Scan for the cell matching the given text and deliver its (x, y) coordinate at center. 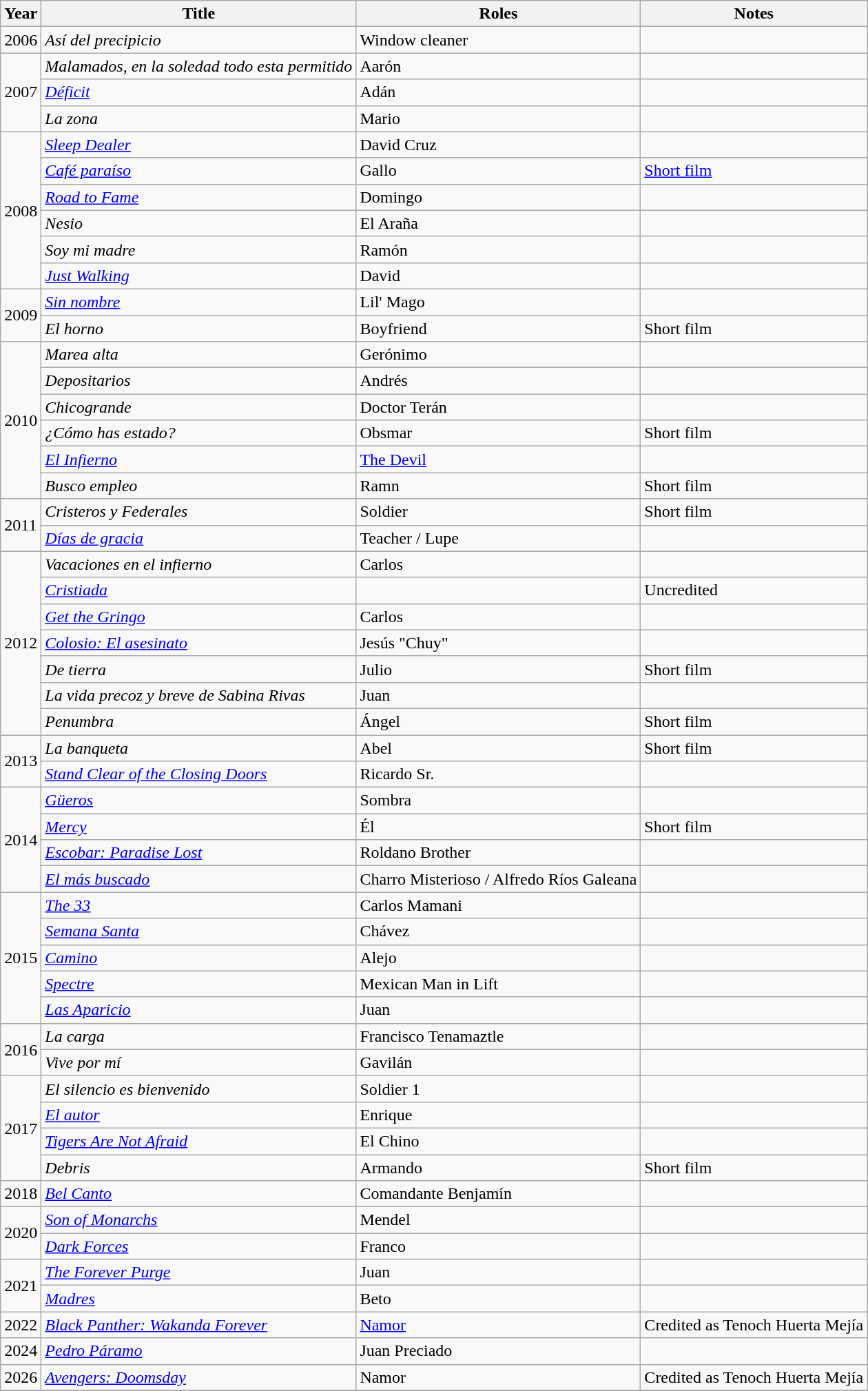
2026 (21, 1377)
Get the Gringo (198, 617)
Colosio: El asesinato (198, 643)
Soldier 1 (499, 1089)
¿Cómo has estado? (198, 433)
Gavilán (499, 1062)
2021 (21, 1286)
Doctor Terán (499, 407)
2011 (21, 525)
Armando (499, 1168)
2017 (21, 1128)
Alejo (499, 958)
Teacher / Lupe (499, 538)
Domingo (499, 197)
Tigers Are Not Afraid (198, 1141)
Bel Canto (198, 1194)
Comandante Benjamín (499, 1194)
2020 (21, 1233)
Gerónimo (499, 355)
Malamados, en la soledad todo esta permitido (198, 66)
Carlos Mamani (499, 905)
Year (21, 14)
Dark Forces (198, 1246)
Window cleaner (499, 40)
2006 (21, 40)
Mendel (499, 1220)
Gallo (499, 171)
Franco (499, 1246)
Ricardo Sr. (499, 774)
Roldano Brother (499, 853)
Busco empleo (198, 486)
Adán (499, 92)
Güeros (198, 801)
The 33 (198, 905)
2016 (21, 1049)
El más buscado (198, 879)
La zona (198, 119)
Beto (499, 1299)
Penumbra (198, 721)
Abel (499, 748)
El Chino (499, 1141)
Juan Preciado (499, 1351)
Spectre (198, 984)
El Araña (499, 223)
Obsmar (499, 433)
Sombra (499, 801)
Francisco Tenamaztle (499, 1036)
El silencio es bienvenido (198, 1089)
Lil' Mago (499, 302)
Mercy (198, 827)
Mexican Man in Lift (499, 984)
The Devil (499, 460)
2009 (21, 315)
Roles (499, 14)
Déficit (198, 92)
La vida precoz y breve de Sabina Rivas (198, 695)
Enrique (499, 1115)
Marea alta (198, 355)
Stand Clear of the Closing Doors (198, 774)
Nesio (198, 223)
Son of Monarchs (198, 1220)
Café paraíso (198, 171)
Charro Misterioso / Alfredo Ríos Galeana (499, 879)
Just Walking (198, 276)
2012 (21, 643)
Uncredited (754, 590)
Aarón (499, 66)
2013 (21, 761)
2007 (21, 92)
Soldier (499, 512)
2024 (21, 1351)
Andrés (499, 381)
Soy mi madre (198, 249)
Sin nombre (198, 302)
Ángel (499, 721)
Road to Fame (198, 197)
2010 (21, 420)
Camino (198, 958)
Julio (499, 669)
El autor (198, 1115)
Sleep Dealer (198, 145)
2018 (21, 1194)
Chávez (499, 931)
De tierra (198, 669)
Cristiada (198, 590)
Notes (754, 14)
Jesús "Chuy" (499, 643)
Así del precipicio (198, 40)
2015 (21, 958)
David (499, 276)
2014 (21, 840)
La banqueta (198, 748)
Cristeros y Federales (198, 512)
Title (198, 14)
Avengers: Doomsday (198, 1377)
El horno (198, 329)
2022 (21, 1325)
Vacaciones en el infierno (198, 564)
Escobar: Paradise Lost (198, 853)
Depositarios (198, 381)
La carga (198, 1036)
Ramón (499, 249)
The Forever Purge (198, 1272)
2008 (21, 210)
Días de gracia (198, 538)
Boyfriend (499, 329)
Él (499, 827)
Pedro Páramo (198, 1351)
Las Aparicio (198, 1010)
David Cruz (499, 145)
Ramn (499, 486)
El Infierno (198, 460)
Mario (499, 119)
Chicogrande (198, 407)
Semana Santa (198, 931)
Madres (198, 1299)
Debris (198, 1168)
Vive por mí (198, 1062)
Black Panther: Wakanda Forever (198, 1325)
